For the text-containing cell, return its midpoint in (X, Y) coordinate format. 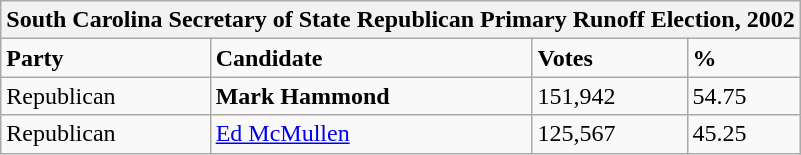
Ed McMullen (371, 134)
Party (106, 58)
Mark Hammond (371, 96)
125,567 (610, 134)
151,942 (610, 96)
South Carolina Secretary of State Republican Primary Runoff Election, 2002 (400, 20)
Votes (610, 58)
Candidate (371, 58)
% (744, 58)
45.25 (744, 134)
54.75 (744, 96)
